Output the (x, y) coordinate of the center of the cell containing the given text.  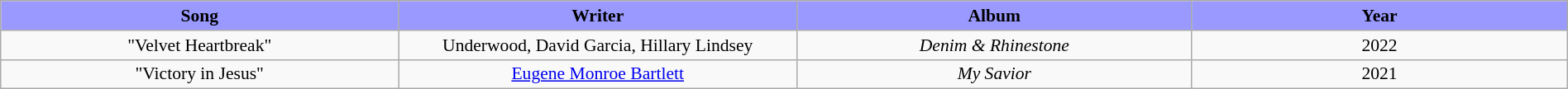
My Savior (994, 74)
2022 (1379, 44)
Underwood, David Garcia, Hillary Lindsey (598, 44)
"Velvet Heartbreak" (200, 44)
2021 (1379, 74)
Song (200, 16)
Year (1379, 16)
Eugene Monroe Bartlett (598, 74)
Denim & Rhinestone (994, 44)
Album (994, 16)
"Victory in Jesus" (200, 74)
Writer (598, 16)
